Return [x, y] of the center of cell containing provided text 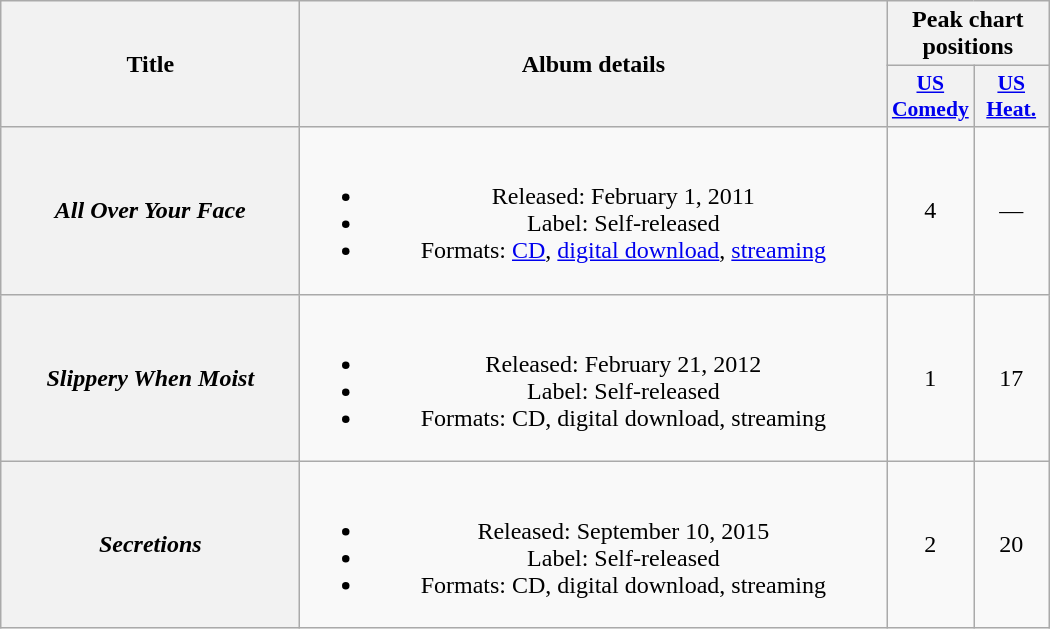
Title [150, 64]
Peak chart positions [968, 34]
Secretions [150, 544]
Album details [594, 64]
Released: February 21, 2012Label: Self-releasedFormats: CD, digital download, streaming [594, 378]
Released: February 1, 2011Label: Self-releasedFormats: CD, digital download, streaming [594, 210]
USComedy [930, 96]
USHeat. [1012, 96]
Released: September 10, 2015Label: Self-releasedFormats: CD, digital download, streaming [594, 544]
20 [1012, 544]
Slippery When Moist [150, 378]
1 [930, 378]
— [1012, 210]
2 [930, 544]
17 [1012, 378]
All Over Your Face [150, 210]
4 [930, 210]
